Return (X, Y) of the center of cell containing provided text 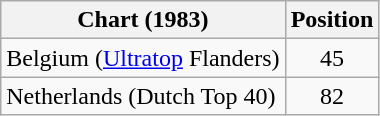
Chart (1983) (143, 20)
45 (332, 58)
Belgium (Ultratop Flanders) (143, 58)
Netherlands (Dutch Top 40) (143, 96)
Position (332, 20)
82 (332, 96)
